Provide the [x, y] coordinate of the cell's center where the given text is located.  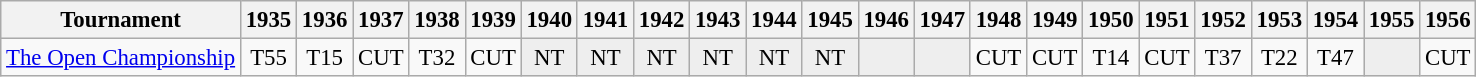
1939 [493, 20]
T47 [1335, 58]
1943 [718, 20]
1944 [774, 20]
1954 [1335, 20]
1955 [1392, 20]
1940 [549, 20]
1937 [381, 20]
The Open Championship [121, 58]
1951 [1167, 20]
T55 [268, 58]
T15 [325, 58]
1942 [661, 20]
1945 [830, 20]
1947 [942, 20]
T37 [1223, 58]
T14 [1111, 58]
1946 [886, 20]
1952 [1223, 20]
1938 [437, 20]
1956 [1448, 20]
1935 [268, 20]
1936 [325, 20]
1949 [1055, 20]
Tournament [121, 20]
T22 [1279, 58]
1941 [605, 20]
1948 [998, 20]
T32 [437, 58]
1950 [1111, 20]
1953 [1279, 20]
